Capture the cell that displays the provided text and extract its [X, Y] central coordinate. 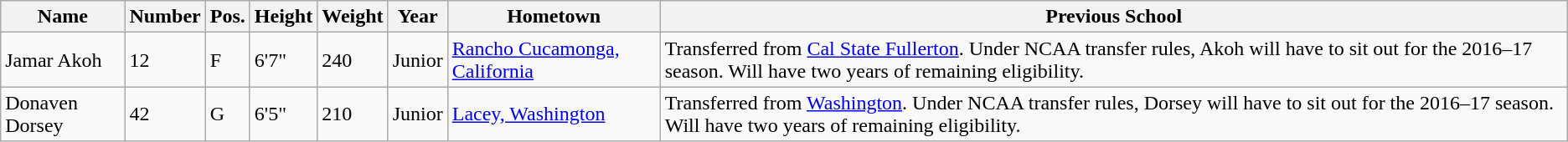
Pos. [228, 17]
Rancho Cucamonga, California [554, 60]
6'5" [283, 114]
Previous School [1114, 17]
240 [353, 60]
Name [63, 17]
F [228, 60]
G [228, 114]
42 [165, 114]
210 [353, 114]
Jamar Akoh [63, 60]
Lacey, Washington [554, 114]
12 [165, 60]
Donaven Dorsey [63, 114]
Year [417, 17]
6'7" [283, 60]
Height [283, 17]
Weight [353, 17]
Hometown [554, 17]
Number [165, 17]
